Scan for the cell matching the given text and deliver its (X, Y) coordinate at center. 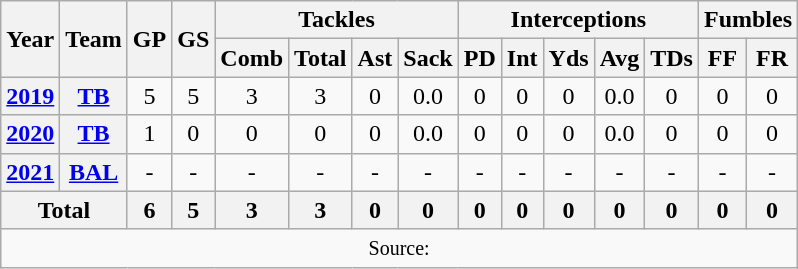
BAL (94, 172)
Avg (620, 58)
2020 (30, 134)
PD (480, 58)
Year (30, 39)
FR (772, 58)
Interceptions (578, 20)
Tackles (336, 20)
2021 (30, 172)
Fumbles (748, 20)
Comb (252, 58)
GS (194, 39)
Int (522, 58)
1 (149, 134)
6 (149, 210)
FF (722, 58)
TDs (672, 58)
Source: (400, 248)
2019 (30, 96)
Ast (375, 58)
Yds (568, 58)
Team (94, 39)
GP (149, 39)
Sack (428, 58)
